Pinpoint the cell where the given text exists, returning its (X, Y) midpoint coordinate. 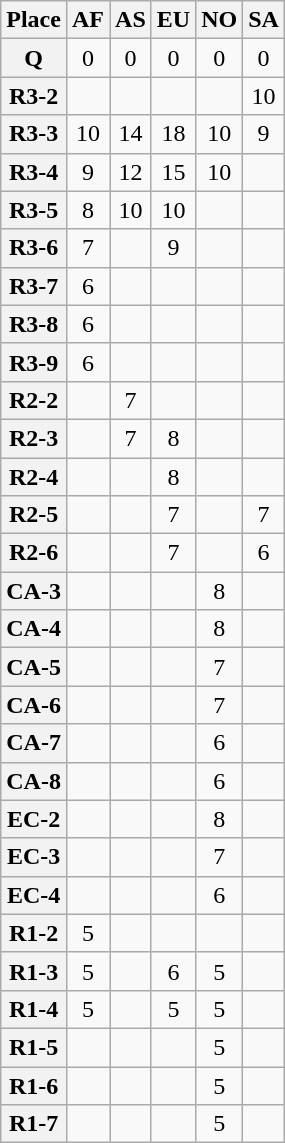
R2-4 (34, 477)
R3-5 (34, 210)
R3-6 (34, 248)
R3-3 (34, 134)
R3-7 (34, 286)
15 (173, 172)
CA-3 (34, 591)
R1-2 (34, 933)
Q (34, 58)
Place (34, 20)
SA (264, 20)
R2-2 (34, 400)
CA-5 (34, 667)
NO (220, 20)
EU (173, 20)
R3-8 (34, 324)
18 (173, 134)
R1-4 (34, 1009)
CA-8 (34, 781)
12 (131, 172)
R3-4 (34, 172)
R2-6 (34, 553)
CA-6 (34, 705)
EC-3 (34, 857)
R3-2 (34, 96)
R3-9 (34, 362)
R1-6 (34, 1085)
R1-5 (34, 1047)
14 (131, 134)
EC-4 (34, 895)
R1-3 (34, 971)
EC-2 (34, 819)
CA-7 (34, 743)
R2-5 (34, 515)
R2-3 (34, 438)
AF (88, 20)
CA-4 (34, 629)
AS (131, 20)
R1-7 (34, 1124)
